Identify which cell holds the provided text, then report its [x, y] central coordinate. 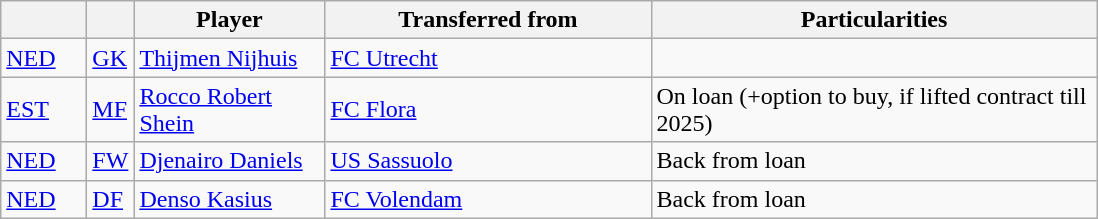
Player [230, 20]
FC Flora [488, 110]
FC Utrecht [488, 58]
Particularities [874, 20]
Thijmen Nijhuis [230, 58]
US Sassuolo [488, 161]
Transferred from [488, 20]
MF [110, 110]
EST [44, 110]
FW [110, 161]
DF [110, 199]
Djenairo Daniels [230, 161]
GK [110, 58]
On loan (+option to buy, if lifted contract till 2025) [874, 110]
Rocco Robert Shein [230, 110]
FC Volendam [488, 199]
Denso Kasius [230, 199]
